Locate the cell with the specified text and output its (X, Y) center coordinate. 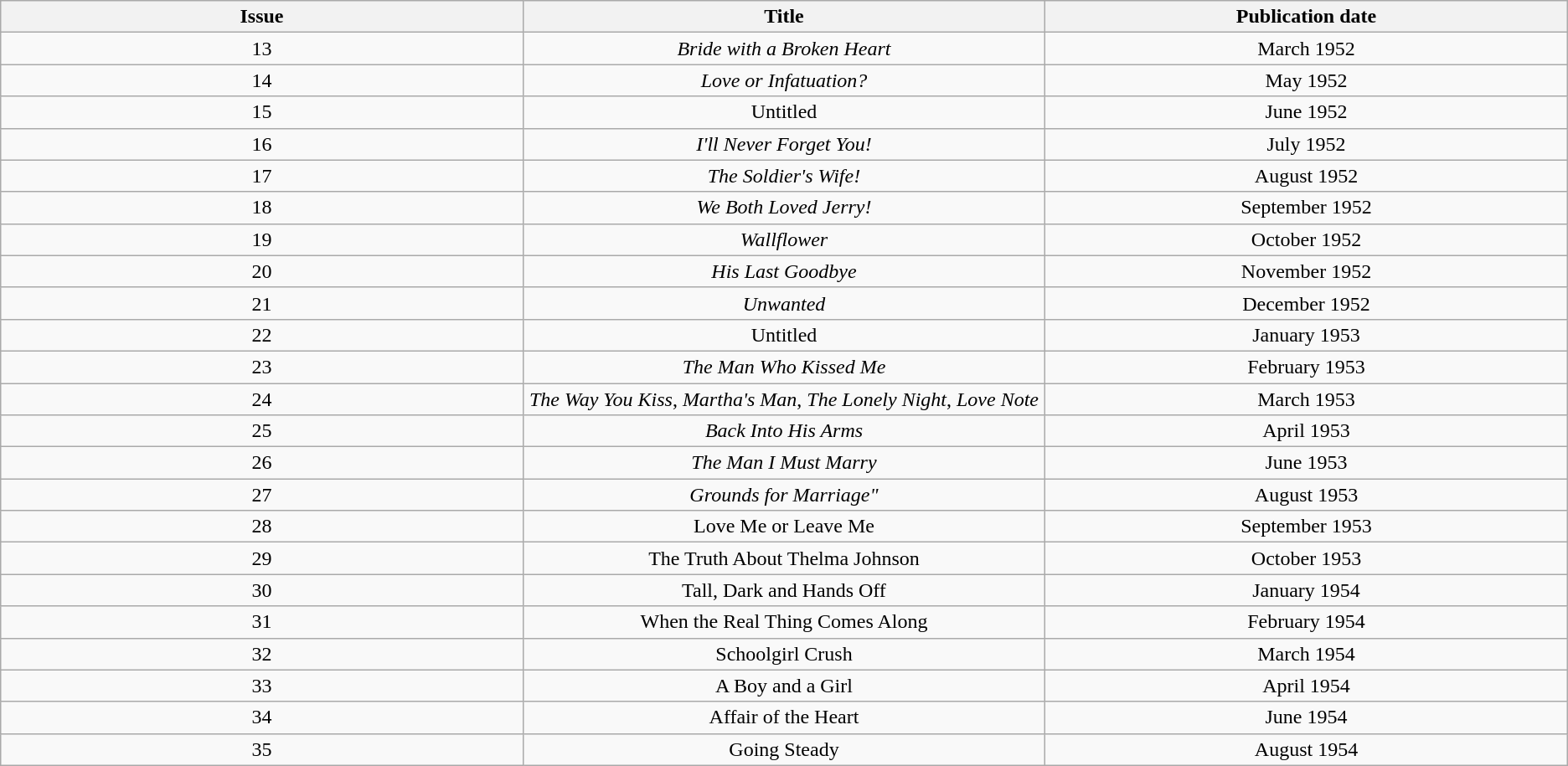
27 (261, 495)
April 1953 (1307, 431)
March 1952 (1307, 49)
The Truth About Thelma Johnson (784, 558)
April 1954 (1307, 686)
21 (261, 303)
Affair of the Heart (784, 717)
His Last Goodbye (784, 271)
Wallflower (784, 239)
Unwanted (784, 303)
The Way You Kiss, Martha's Man, The Lonely Night, Love Note (784, 399)
25 (261, 431)
When the Real Thing Comes Along (784, 622)
January 1954 (1307, 590)
The Soldier's Wife! (784, 176)
I'll Never Forget You! (784, 144)
February 1954 (1307, 622)
July 1952 (1307, 144)
January 1953 (1307, 335)
Title (784, 17)
14 (261, 80)
October 1952 (1307, 239)
June 1953 (1307, 463)
June 1952 (1307, 112)
Love Me or Leave Me (784, 527)
31 (261, 622)
28 (261, 527)
Love or Infatuation? (784, 80)
Tall, Dark and Hands Off (784, 590)
August 1954 (1307, 749)
September 1953 (1307, 527)
13 (261, 49)
November 1952 (1307, 271)
Publication date (1307, 17)
30 (261, 590)
March 1954 (1307, 654)
We Both Loved Jerry! (784, 208)
October 1953 (1307, 558)
August 1953 (1307, 495)
A Boy and a Girl (784, 686)
15 (261, 112)
32 (261, 654)
March 1953 (1307, 399)
Going Steady (784, 749)
Grounds for Marriage" (784, 495)
24 (261, 399)
20 (261, 271)
Issue (261, 17)
18 (261, 208)
23 (261, 367)
16 (261, 144)
Back Into His Arms (784, 431)
February 1953 (1307, 367)
August 1952 (1307, 176)
22 (261, 335)
17 (261, 176)
19 (261, 239)
35 (261, 749)
Bride with a Broken Heart (784, 49)
December 1952 (1307, 303)
29 (261, 558)
June 1954 (1307, 717)
34 (261, 717)
Schoolgirl Crush (784, 654)
September 1952 (1307, 208)
26 (261, 463)
May 1952 (1307, 80)
The Man I Must Marry (784, 463)
33 (261, 686)
The Man Who Kissed Me (784, 367)
